Capture the cell that displays the provided text and extract its (x, y) central coordinate. 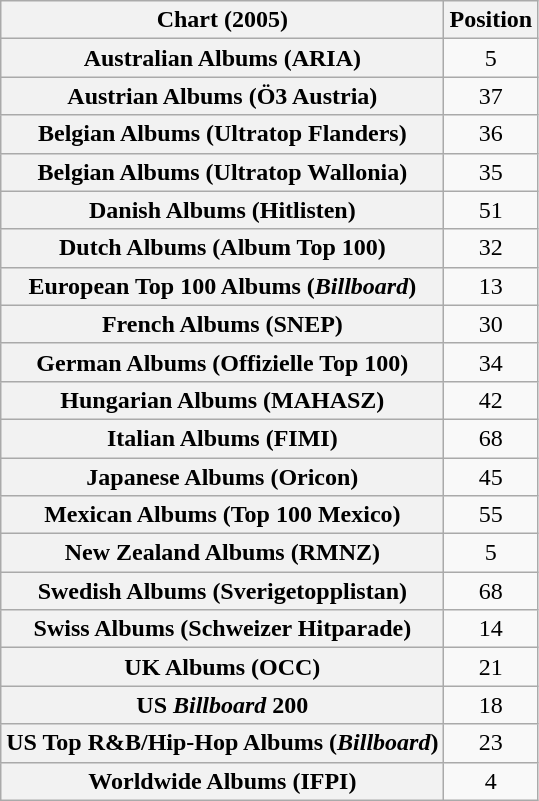
32 (491, 248)
36 (491, 134)
US Top R&B/Hip-Hop Albums (Billboard) (222, 743)
Belgian Albums (Ultratop Flanders) (222, 134)
US Billboard 200 (222, 705)
Australian Albums (ARIA) (222, 58)
42 (491, 400)
UK Albums (OCC) (222, 667)
21 (491, 667)
Belgian Albums (Ultratop Wallonia) (222, 172)
European Top 100 Albums (Billboard) (222, 286)
Chart (2005) (222, 20)
Worldwide Albums (IFPI) (222, 781)
Mexican Albums (Top 100 Mexico) (222, 515)
Swiss Albums (Schweizer Hitparade) (222, 629)
18 (491, 705)
Danish Albums (Hitlisten) (222, 210)
23 (491, 743)
New Zealand Albums (RMNZ) (222, 553)
14 (491, 629)
Position (491, 20)
37 (491, 96)
55 (491, 515)
4 (491, 781)
Italian Albums (FIMI) (222, 438)
German Albums (Offizielle Top 100) (222, 362)
Hungarian Albums (MAHASZ) (222, 400)
Swedish Albums (Sverigetopplistan) (222, 591)
Dutch Albums (Album Top 100) (222, 248)
Japanese Albums (Oricon) (222, 477)
30 (491, 324)
French Albums (SNEP) (222, 324)
35 (491, 172)
13 (491, 286)
34 (491, 362)
45 (491, 477)
51 (491, 210)
Austrian Albums (Ö3 Austria) (222, 96)
